Find where the given text appears and provide that cell's center as (X, Y) coordinate. 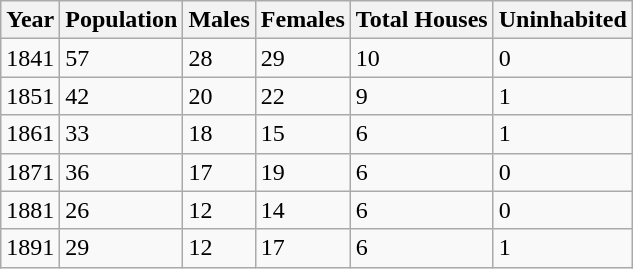
42 (122, 96)
9 (422, 96)
1851 (30, 96)
10 (422, 58)
1871 (30, 172)
18 (219, 134)
15 (302, 134)
1891 (30, 248)
Males (219, 20)
20 (219, 96)
Uninhabited (562, 20)
Year (30, 20)
Total Houses (422, 20)
14 (302, 210)
1841 (30, 58)
26 (122, 210)
1861 (30, 134)
1881 (30, 210)
19 (302, 172)
22 (302, 96)
36 (122, 172)
33 (122, 134)
Females (302, 20)
57 (122, 58)
Population (122, 20)
28 (219, 58)
